Extract the [X, Y] coordinate from the center of the cell holding the provided text.  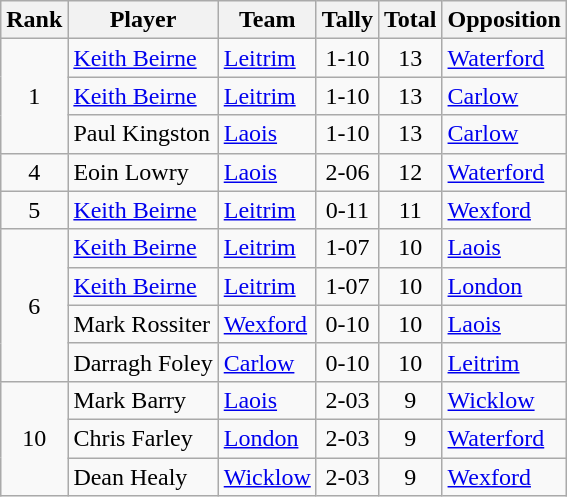
1 [34, 96]
11 [410, 210]
Eoin Lowry [143, 172]
Total [410, 20]
2-06 [347, 172]
6 [34, 305]
Tally [347, 20]
Mark Barry [143, 400]
Dean Healy [143, 477]
4 [34, 172]
Paul Kingston [143, 134]
Chris Farley [143, 438]
0-11 [347, 210]
Team [267, 20]
Darragh Foley [143, 362]
Opposition [504, 20]
12 [410, 172]
Rank [34, 20]
Mark Rossiter [143, 324]
5 [34, 210]
Player [143, 20]
